Capture the cell that displays the provided text and extract its [X, Y] central coordinate. 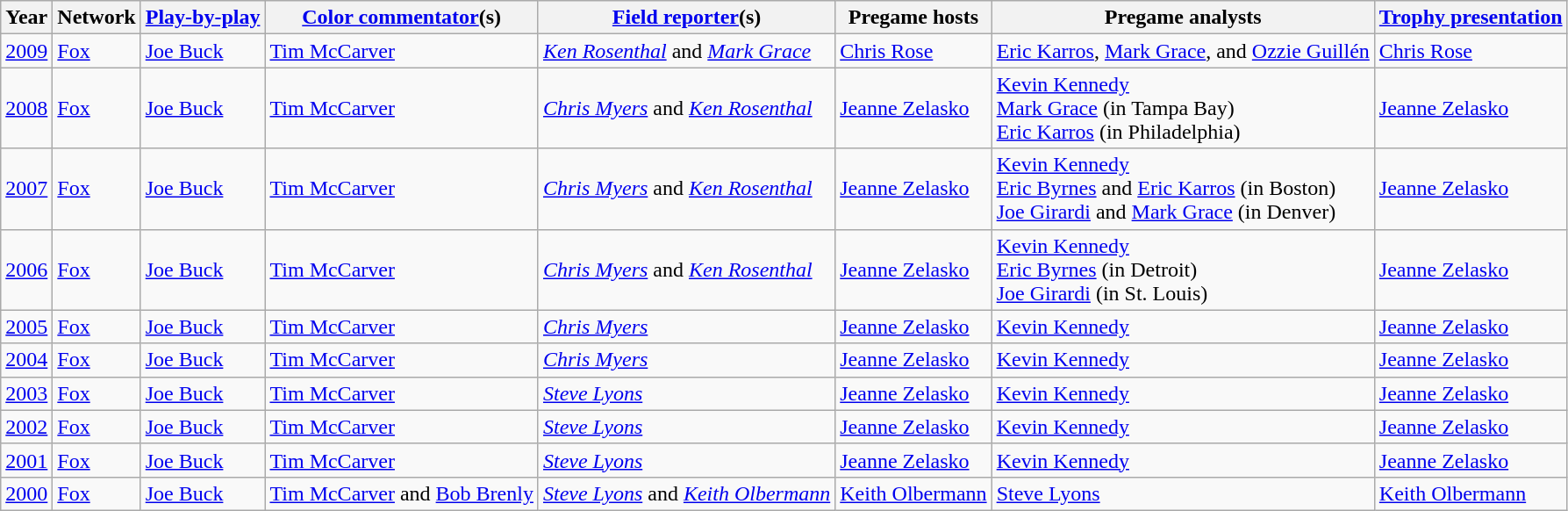
Network [97, 18]
2005 [26, 327]
Year [26, 18]
2004 [26, 360]
2003 [26, 393]
Ken Rosenthal and Mark Grace [686, 51]
2007 [26, 189]
2006 [26, 270]
Pregame hosts [913, 18]
2009 [26, 51]
Trophy presentation [1471, 18]
2002 [26, 427]
Color commentator(s) [402, 18]
Kevin KennedyEric Byrnes (in Detroit)Joe Girardi (in St. Louis) [1183, 270]
2008 [26, 108]
Steve Lyons and Keith Olbermann [686, 493]
Tim McCarver and Bob Brenly [402, 493]
Eric Karros, Mark Grace, and Ozzie Guillén [1183, 51]
Play-by-play [203, 18]
Kevin KennedyMark Grace (in Tampa Bay)Eric Karros (in Philadelphia) [1183, 108]
Kevin KennedyEric Byrnes and Eric Karros (in Boston)Joe Girardi and Mark Grace (in Denver) [1183, 189]
Pregame analysts [1183, 18]
2001 [26, 460]
2000 [26, 493]
Field reporter(s) [686, 18]
